Locate the cell with the specified text and output its [x, y] center coordinate. 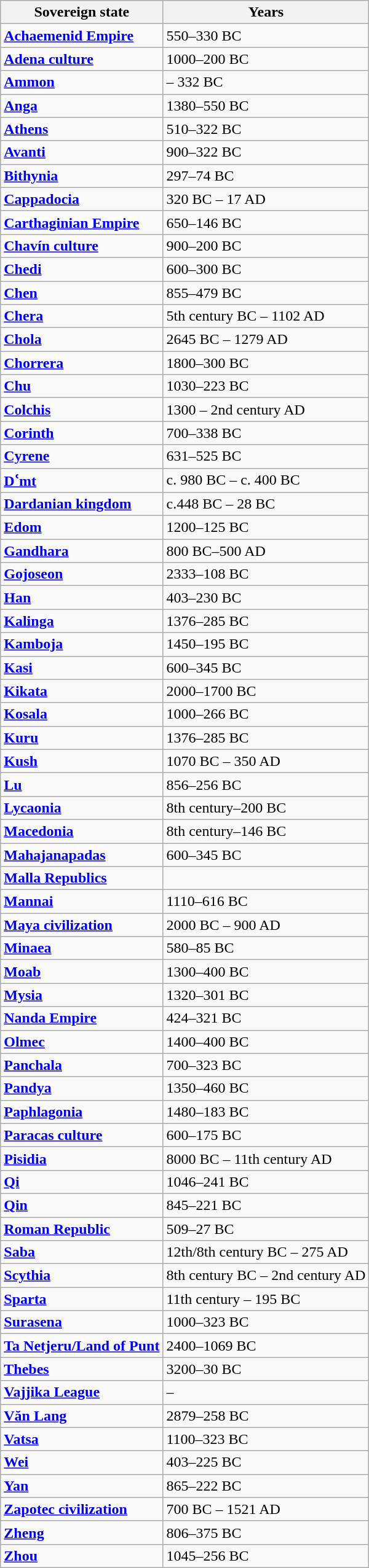
Athens [82, 129]
1380–550 BC [266, 106]
Lu [82, 784]
Panchala [82, 1065]
Kuru [82, 738]
Kalinga [82, 621]
Thebes [82, 1369]
900–322 BC [266, 152]
2879–258 BC [266, 1416]
1300 – 2nd century AD [266, 410]
Lycaonia [82, 808]
600–175 BC [266, 1135]
700 BC – 1521 AD [266, 1509]
Adena culture [82, 59]
1450–195 BC [266, 644]
Qin [82, 1205]
1070 BC – 350 AD [266, 761]
Ammon [82, 82]
1400–400 BC [266, 1042]
1000–323 BC [266, 1322]
Paracas culture [82, 1135]
Chola [82, 340]
Cyrene [82, 456]
403–230 BC [266, 598]
2645 BC – 1279 AD [266, 340]
Vatsa [82, 1439]
8th century–146 BC [266, 831]
Roman Republic [82, 1229]
2400–1069 BC [266, 1346]
Sovereign state [82, 12]
650–146 BC [266, 222]
Chavín culture [82, 246]
Kasi [82, 668]
865–222 BC [266, 1486]
1000–200 BC [266, 59]
Chedi [82, 269]
Mysia [82, 995]
856–256 BC [266, 784]
8th century BC – 2nd century AD [266, 1276]
Pisidia [82, 1158]
Chera [82, 316]
1100–323 BC [266, 1439]
Yan [82, 1486]
1000–266 BC [266, 714]
Carthaginian Empire [82, 222]
424–321 BC [266, 1018]
Surasena [82, 1322]
1046–241 BC [266, 1182]
Minaea [82, 948]
900–200 BC [266, 246]
Dʿmt [82, 480]
Wei [82, 1462]
845–221 BC [266, 1205]
Gandhara [82, 551]
700–323 BC [266, 1065]
8000 BC – 11th century AD [266, 1158]
631–525 BC [266, 456]
12th/8th century BC – 275 AD [266, 1252]
Dardanian kingdom [82, 504]
Zheng [82, 1532]
Macedonia [82, 831]
580–85 BC [266, 948]
– 332 BC [266, 82]
Bithynia [82, 176]
c. 980 BC – c. 400 BC [266, 480]
Saba [82, 1252]
Kush [82, 761]
Years [266, 12]
Zapotec civilization [82, 1509]
1300–400 BC [266, 972]
Maya civilization [82, 925]
Paphlagonia [82, 1112]
2000 BC – 900 AD [266, 925]
Edom [82, 528]
510–322 BC [266, 129]
320 BC – 17 AD [266, 199]
855–479 BC [266, 293]
1110–616 BC [266, 902]
Zhou [82, 1556]
1320–301 BC [266, 995]
Colchis [82, 410]
Gojoseon [82, 574]
1045–256 BC [266, 1556]
1350–460 BC [266, 1088]
600–300 BC [266, 269]
Olmec [82, 1042]
Scythia [82, 1276]
Pandya [82, 1088]
Văn Lang [82, 1416]
Kosala [82, 714]
509–27 BC [266, 1229]
Nanda Empire [82, 1018]
Sparta [82, 1299]
1480–183 BC [266, 1112]
Moab [82, 972]
11th century – 195 BC [266, 1299]
Kamboja [82, 644]
Kikata [82, 691]
1030–223 BC [266, 386]
806–375 BC [266, 1532]
Qi [82, 1182]
Mahajanapadas [82, 854]
8th century–200 BC [266, 808]
Mannai [82, 902]
403–225 BC [266, 1462]
2000–1700 BC [266, 691]
3200–30 BC [266, 1369]
Cappadocia [82, 199]
Anga [82, 106]
Malla Republics [82, 878]
Corinth [82, 433]
Chorrera [82, 363]
Chen [82, 293]
Vajjika League [82, 1392]
– [266, 1392]
297–74 BC [266, 176]
1200–125 BC [266, 528]
1800–300 BC [266, 363]
Achaemenid Empire [82, 36]
550–330 BC [266, 36]
c.448 BC – 28 BC [266, 504]
5th century BC – 1102 AD [266, 316]
700–338 BC [266, 433]
Han [82, 598]
800 BC–500 AD [266, 551]
Chu [82, 386]
Ta Netjeru/Land of Punt [82, 1346]
Avanti [82, 152]
2333–108 BC [266, 574]
